Provide the (X, Y) coordinate of the cell's center where the given text is located.  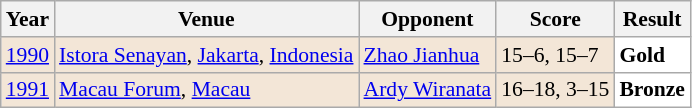
Gold (652, 55)
Result (652, 19)
Bronze (652, 90)
1991 (28, 90)
Year (28, 19)
15–6, 15–7 (555, 55)
Score (555, 19)
Opponent (428, 19)
Macau Forum, Macau (206, 90)
1990 (28, 55)
16–18, 3–15 (555, 90)
Zhao Jianhua (428, 55)
Venue (206, 19)
Ardy Wiranata (428, 90)
Istora Senayan, Jakarta, Indonesia (206, 55)
